Pinpoint the cell where the given text exists, returning its (x, y) midpoint coordinate. 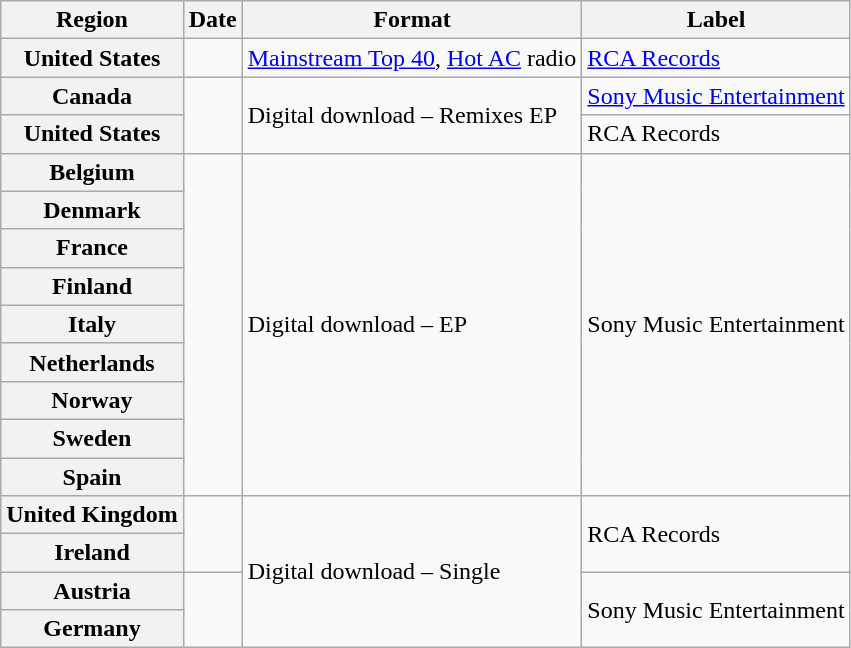
Sweden (92, 438)
Digital download – Single (412, 572)
Digital download – EP (412, 324)
Germany (92, 629)
Label (716, 20)
Date (212, 20)
Digital download – Remixes EP (412, 115)
Format (412, 20)
Italy (92, 324)
Austria (92, 591)
Denmark (92, 210)
Spain (92, 477)
Belgium (92, 172)
Mainstream Top 40, Hot AC radio (412, 58)
United Kingdom (92, 515)
Canada (92, 96)
Region (92, 20)
Finland (92, 286)
Ireland (92, 553)
France (92, 248)
Norway (92, 400)
Netherlands (92, 362)
